Return (x, y) of the center of cell containing provided text 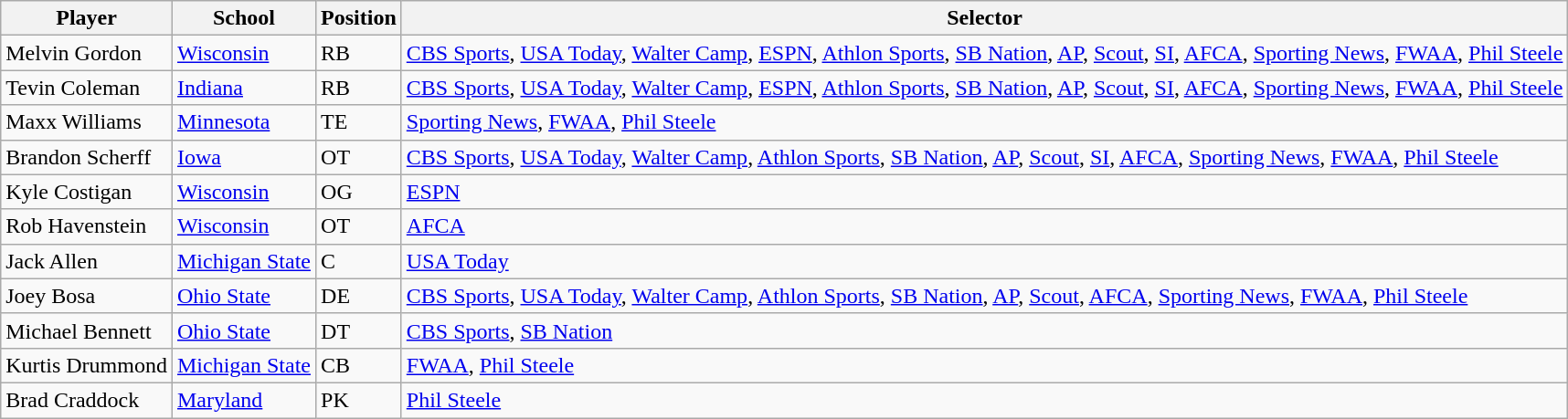
AFCA (985, 226)
Player (87, 18)
Phil Steele (985, 400)
FWAA, Phil Steele (985, 365)
Selector (985, 18)
C (359, 261)
CBS Sports, USA Today, Walter Camp, Athlon Sports, SB Nation, AP, Scout, SI, AFCA, Sporting News, FWAA, Phil Steele (985, 157)
DE (359, 296)
Michael Bennett (87, 330)
Kurtis Drummond (87, 365)
Kyle Costigan (87, 192)
ESPN (985, 192)
PK (359, 400)
TE (359, 122)
Brandon Scherff (87, 157)
Jack Allen (87, 261)
Position (359, 18)
Melvin Gordon (87, 53)
Sporting News, FWAA, Phil Steele (985, 122)
USA Today (985, 261)
Maxx Williams (87, 122)
Minnesota (243, 122)
Joey Bosa (87, 296)
Indiana (243, 88)
CB (359, 365)
CBS Sports, USA Today, Walter Camp, Athlon Sports, SB Nation, AP, Scout, AFCA, Sporting News, FWAA, Phil Steele (985, 296)
OG (359, 192)
Tevin Coleman (87, 88)
Brad Craddock (87, 400)
DT (359, 330)
Maryland (243, 400)
Iowa (243, 157)
School (243, 18)
Rob Havenstein (87, 226)
CBS Sports, SB Nation (985, 330)
